Scan for the cell matching the given text and deliver its (x, y) coordinate at center. 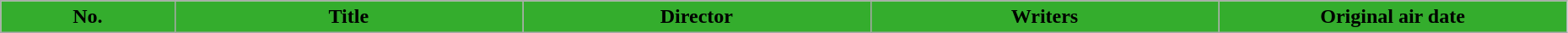
Original air date (1393, 17)
No. (88, 17)
Writers (1044, 17)
Director (697, 17)
Title (349, 17)
